Scan for the cell matching the given text and deliver its (X, Y) coordinate at center. 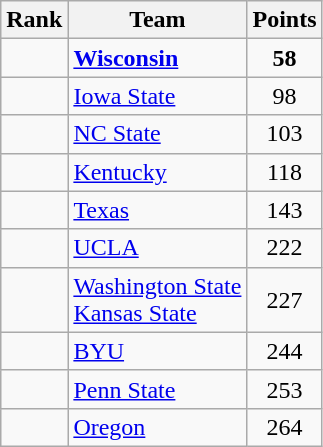
253 (284, 389)
NC State (158, 134)
143 (284, 210)
BYU (158, 351)
58 (284, 58)
Team (158, 20)
Wisconsin (158, 58)
Kentucky (158, 172)
Iowa State (158, 96)
264 (284, 427)
118 (284, 172)
Oregon (158, 427)
227 (284, 300)
Rank (34, 20)
244 (284, 351)
98 (284, 96)
222 (284, 248)
Penn State (158, 389)
Points (284, 20)
Washington StateKansas State (158, 300)
UCLA (158, 248)
103 (284, 134)
Texas (158, 210)
